Extract the [X, Y] coordinate from the center of the cell holding the provided text.  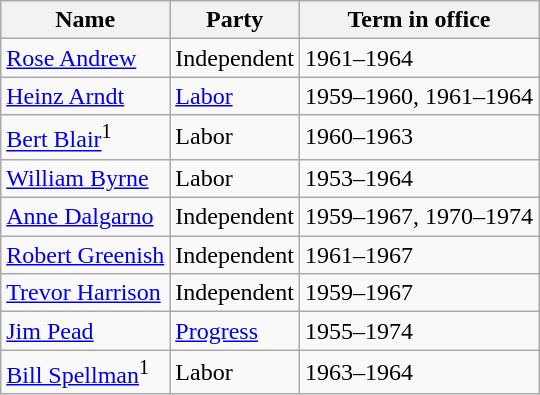
Heinz Arndt [86, 96]
Bert Blair1 [86, 138]
1953–1964 [418, 178]
1960–1963 [418, 138]
1959–1967, 1970–1974 [418, 217]
1959–1967 [418, 293]
Bill Spellman1 [86, 372]
Robert Greenish [86, 255]
Jim Pead [86, 331]
1961–1964 [418, 58]
1955–1974 [418, 331]
Party [235, 20]
1961–1967 [418, 255]
Trevor Harrison [86, 293]
Progress [235, 331]
1963–1964 [418, 372]
Rose Andrew [86, 58]
Anne Dalgarno [86, 217]
Name [86, 20]
William Byrne [86, 178]
1959–1960, 1961–1964 [418, 96]
Term in office [418, 20]
